From the cell containing the given text, extract its center point as [X, Y] coordinate. 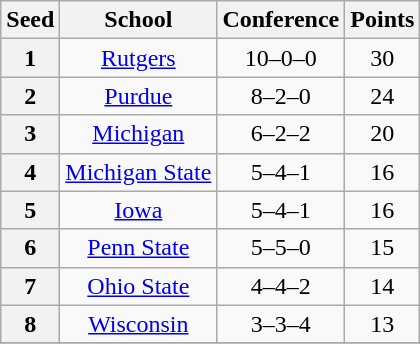
Iowa [138, 210]
30 [382, 58]
5–5–0 [281, 248]
Michigan State [138, 172]
5 [30, 210]
20 [382, 134]
Points [382, 20]
Conference [281, 20]
7 [30, 286]
10–0–0 [281, 58]
4 [30, 172]
Purdue [138, 96]
Ohio State [138, 286]
3–3–4 [281, 324]
Wisconsin [138, 324]
Seed [30, 20]
4–4–2 [281, 286]
Rutgers [138, 58]
3 [30, 134]
13 [382, 324]
8–2–0 [281, 96]
6 [30, 248]
2 [30, 96]
8 [30, 324]
6–2–2 [281, 134]
1 [30, 58]
School [138, 20]
Michigan [138, 134]
24 [382, 96]
14 [382, 286]
15 [382, 248]
Penn State [138, 248]
